Pinpoint the cell where the given text exists, returning its [X, Y] midpoint coordinate. 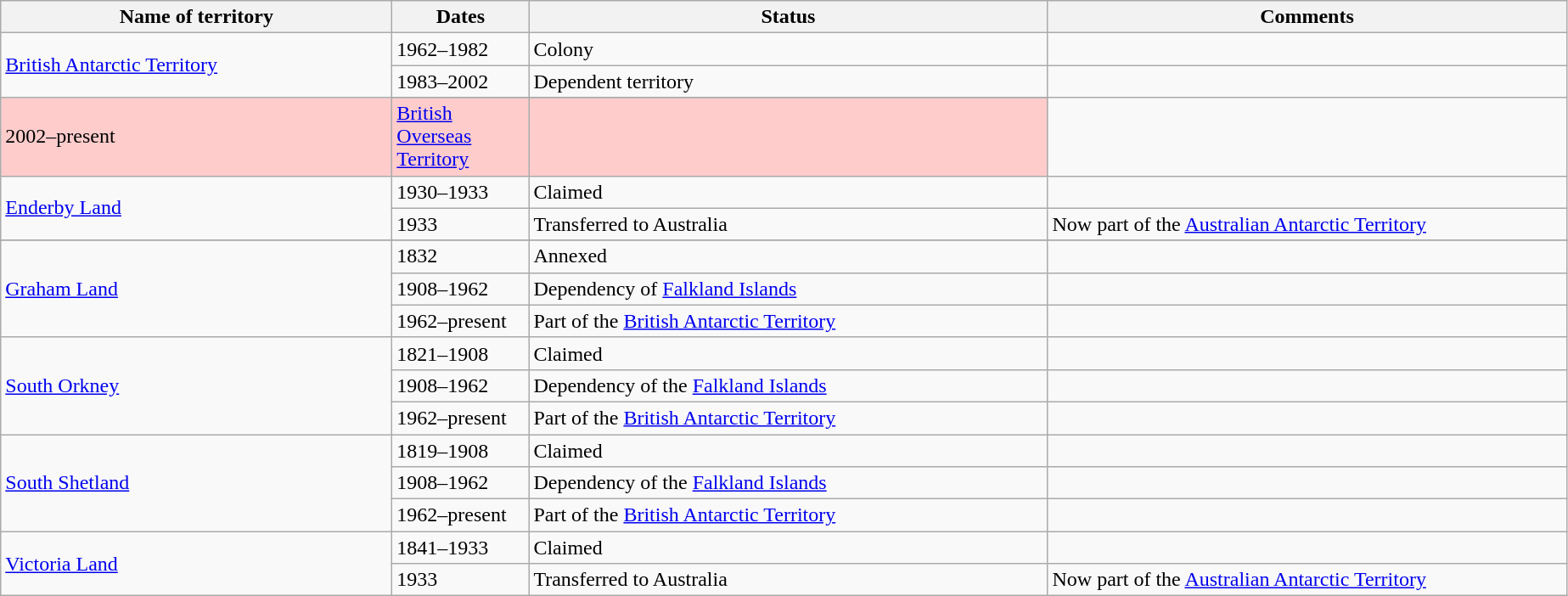
Victoria Land [197, 564]
2002–present [197, 137]
1832 [460, 256]
Status [788, 17]
Dependent territory [788, 82]
Graham Land [197, 289]
Annexed [788, 256]
1930–1933 [460, 192]
Dependency of Falkland Islands [788, 289]
1841–1933 [460, 548]
Name of territory [197, 17]
South Shetland [197, 483]
1821–1908 [460, 353]
1983–2002 [460, 82]
British Overseas Territory [460, 137]
Enderby Land [197, 208]
1962–1982 [460, 49]
South Orkney [197, 385]
Comments [1307, 17]
Colony [788, 49]
1819–1908 [460, 451]
British Antarctic Territory [197, 65]
Dates [460, 17]
